Capture the cell that displays the provided text and extract its [X, Y] central coordinate. 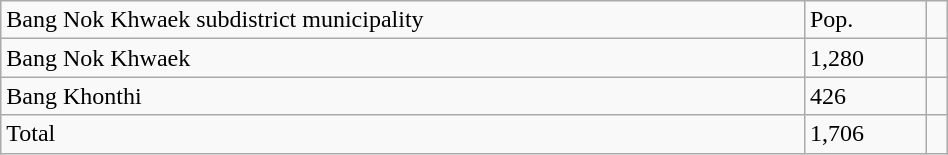
Bang Khonthi [403, 96]
1,280 [865, 58]
Total [403, 134]
1,706 [865, 134]
426 [865, 96]
Pop. [865, 20]
Bang Nok Khwaek [403, 58]
Bang Nok Khwaek subdistrict municipality [403, 20]
